For the text-containing cell, return its midpoint in [X, Y] coordinate format. 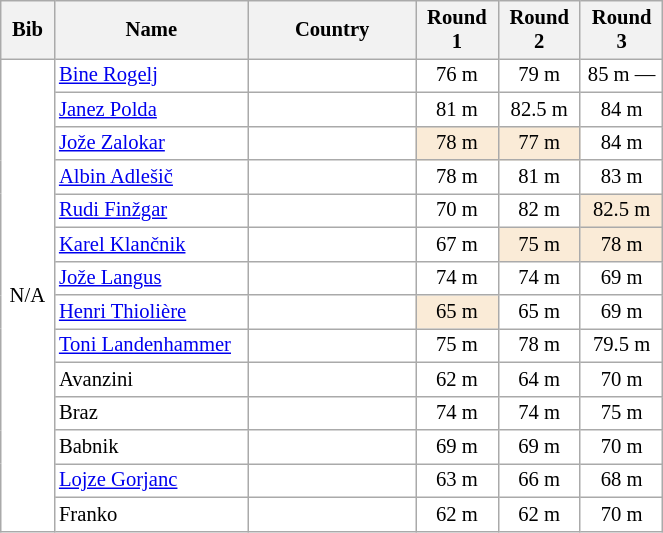
79 m [539, 75]
68 m [621, 480]
64 m [539, 379]
82 m [539, 210]
Name [152, 29]
77 m [539, 143]
67 m [457, 244]
Braz [152, 413]
Albin Adlešič [152, 177]
76 m [457, 75]
79.5 m [621, 345]
Babnik [152, 447]
66 m [539, 480]
Round 3 [621, 29]
Round 2 [539, 29]
Karel Klančnik [152, 244]
Jože Zalokar [152, 143]
N/A [28, 294]
Country [332, 29]
Franko [152, 514]
Janez Polda [152, 109]
83 m [621, 177]
Rudi Finžgar [152, 210]
Round 1 [457, 29]
Avanzini [152, 379]
Bib [28, 29]
Henri Thiolière [152, 311]
Lojze Gorjanc [152, 480]
Bine Rogelj [152, 75]
85 m — [621, 75]
Jože Langus [152, 278]
Toni Landenhammer [152, 345]
63 m [457, 480]
